Capture the cell that displays the provided text and extract its (X, Y) central coordinate. 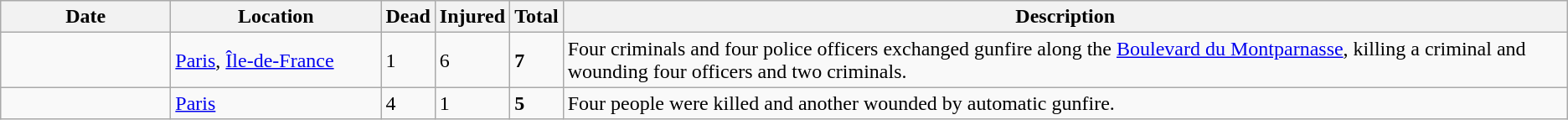
Four people were killed and another wounded by automatic gunfire. (1065, 103)
Description (1065, 17)
Total (537, 17)
4 (408, 103)
Location (276, 17)
7 (537, 60)
Injured (472, 17)
Paris (276, 103)
5 (537, 103)
Date (85, 17)
6 (472, 60)
Dead (408, 17)
Paris, Île-de-France (276, 60)
